Determine the (X, Y) coordinate at the center of the cell enclosing the given text.  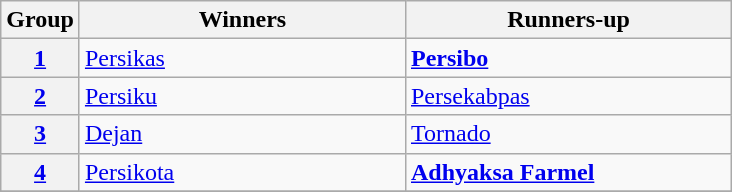
Persikota (242, 172)
Persekabpas (568, 96)
Group (40, 20)
Persiku (242, 96)
2 (40, 96)
1 (40, 58)
Dejan (242, 134)
Winners (242, 20)
Adhyaksa Farmel (568, 172)
4 (40, 172)
Runners-up (568, 20)
Tornado (568, 134)
3 (40, 134)
Persibo (568, 58)
Persikas (242, 58)
